Determine the (X, Y) coordinate at the center of the cell enclosing the given text.  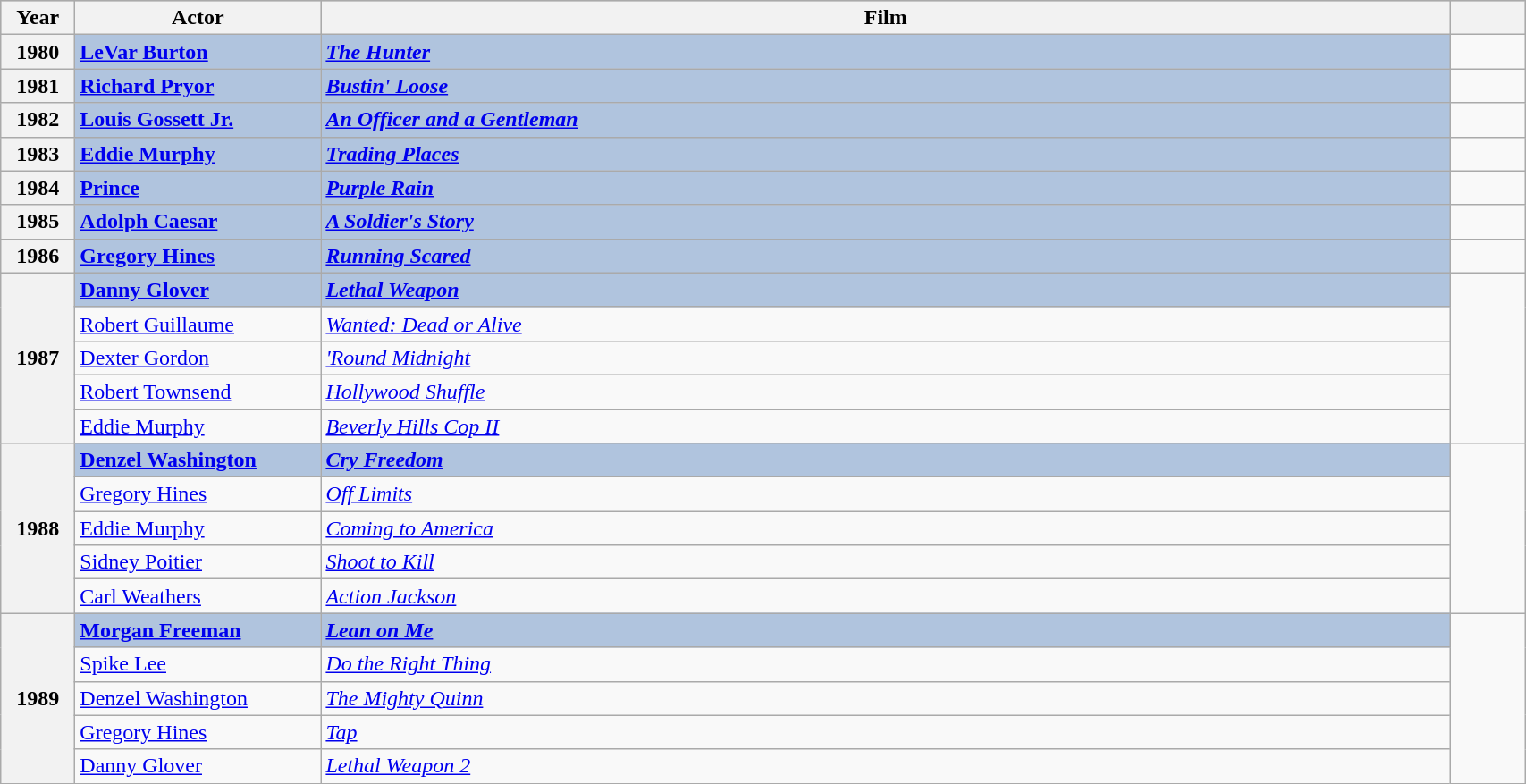
Richard Pryor (198, 86)
1988 (38, 528)
Wanted: Dead or Alive (886, 324)
Film (886, 18)
Trading Places (886, 154)
A Soldier's Story (886, 222)
LeVar Burton (198, 52)
Morgan Freeman (198, 630)
Purple Rain (886, 188)
1982 (38, 120)
1987 (38, 358)
Lean on Me (886, 630)
Spike Lee (198, 664)
Prince (198, 188)
1984 (38, 188)
'Round Midnight (886, 358)
Louis Gossett Jr. (198, 120)
Running Scared (886, 256)
Actor (198, 18)
Beverly Hills Cop II (886, 426)
Adolph Caesar (198, 222)
1986 (38, 256)
Coming to America (886, 528)
Bustin' Loose (886, 86)
Off Limits (886, 494)
1985 (38, 222)
1983 (38, 154)
Cry Freedom (886, 460)
Robert Townsend (198, 392)
Carl Weathers (198, 596)
Shoot to Kill (886, 562)
Robert Guillaume (198, 324)
The Hunter (886, 52)
Lethal Weapon 2 (886, 766)
Tap (886, 732)
An Officer and a Gentleman (886, 120)
Sidney Poitier (198, 562)
Action Jackson (886, 596)
Hollywood Shuffle (886, 392)
The Mighty Quinn (886, 698)
1981 (38, 86)
Dexter Gordon (198, 358)
Year (38, 18)
1980 (38, 52)
Lethal Weapon (886, 290)
Do the Right Thing (886, 664)
1989 (38, 698)
